Return the (x, y) coordinate for the center point of the cell that contains the specified text.  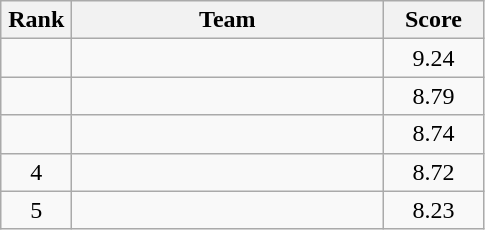
9.24 (434, 58)
8.74 (434, 134)
5 (36, 210)
Score (434, 20)
4 (36, 172)
8.79 (434, 96)
8.72 (434, 172)
8.23 (434, 210)
Team (228, 20)
Rank (36, 20)
